Return [x, y] of the center of cell containing provided text 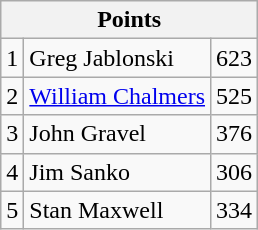
623 [234, 58]
Jim Sanko [118, 172]
2 [12, 96]
Points [130, 20]
525 [234, 96]
1 [12, 58]
4 [12, 172]
John Gravel [118, 134]
3 [12, 134]
334 [234, 210]
5 [12, 210]
Stan Maxwell [118, 210]
Greg Jablonski [118, 58]
376 [234, 134]
William Chalmers [118, 96]
306 [234, 172]
